Find where the given text appears and provide that cell's center as [x, y] coordinate. 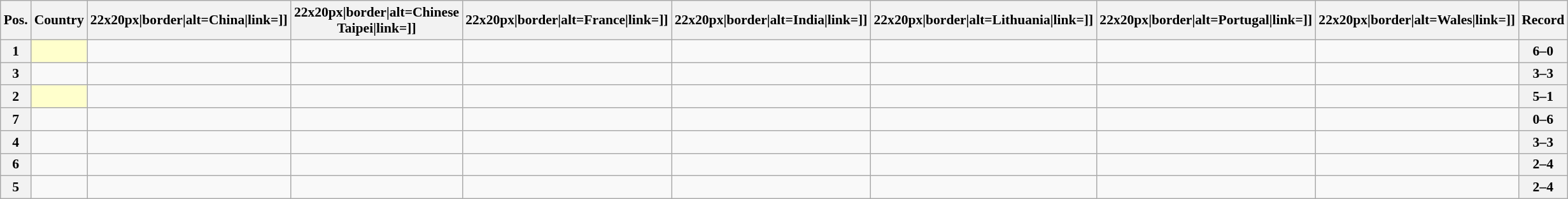
22x20px|border|alt=Chinese Taipei|link=]] [377, 20]
22x20px|border|alt=Wales|link=]] [1417, 20]
22x20px|border|alt=France|link=]] [567, 20]
0–6 [1543, 119]
22x20px|border|alt=Lithuania|link=]] [983, 20]
22x20px|border|alt=Portugal|link=]] [1206, 20]
22x20px|border|alt=China|link=]] [189, 20]
3 [16, 74]
2 [16, 97]
5–1 [1543, 97]
6–0 [1543, 51]
4 [16, 142]
Country [59, 20]
22x20px|border|alt=India|link=]] [772, 20]
7 [16, 119]
6 [16, 165]
Record [1543, 20]
1 [16, 51]
5 [16, 188]
Pos. [16, 20]
